Find where the given text appears and provide that cell's center as (X, Y) coordinate. 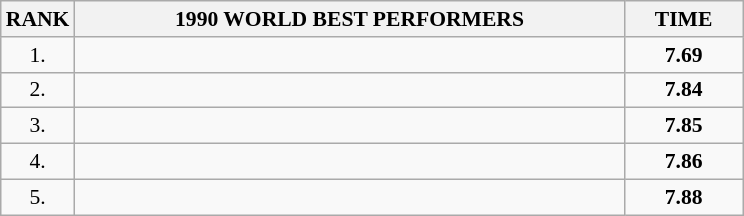
7.86 (684, 162)
7.85 (684, 126)
1990 WORLD BEST PERFORMERS (349, 19)
RANK (38, 19)
2. (38, 90)
7.88 (684, 197)
1. (38, 55)
7.84 (684, 90)
3. (38, 126)
4. (38, 162)
5. (38, 197)
TIME (684, 19)
7.69 (684, 55)
